Detect which cell encompasses the target text, then output its [X, Y] center coordinate. 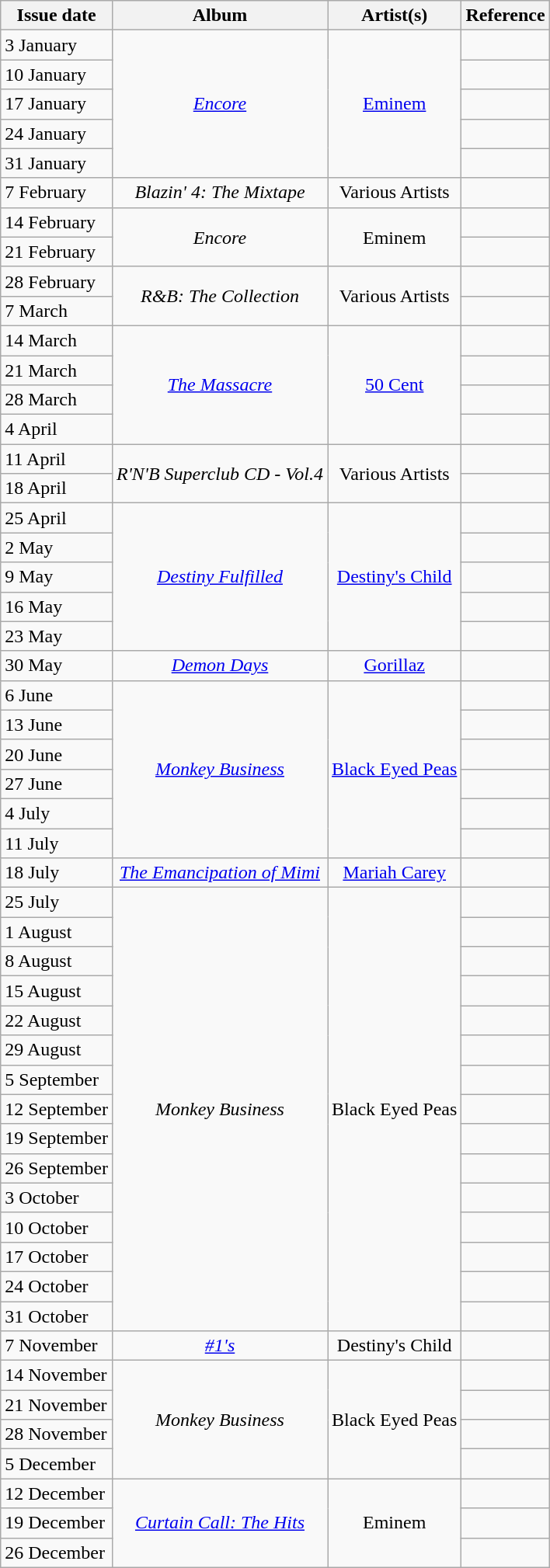
23 May [57, 636]
R&B: The Collection [219, 296]
5 September [57, 1080]
Mariah Carey [395, 873]
Gorillaz [395, 666]
3 January [57, 45]
Reference [505, 16]
21 March [57, 370]
16 May [57, 607]
3 October [57, 1198]
19 December [57, 1523]
Demon Days [219, 666]
7 March [57, 311]
30 May [57, 666]
14 February [57, 222]
31 October [57, 1316]
#1's [219, 1346]
Issue date [57, 16]
The Emancipation of Mimi [219, 873]
7 February [57, 193]
26 September [57, 1168]
Destiny Fulfilled [219, 577]
7 November [57, 1346]
14 November [57, 1375]
Album [219, 16]
The Massacre [219, 384]
26 December [57, 1552]
28 March [57, 400]
50 Cent [395, 384]
18 April [57, 488]
1 August [57, 932]
28 February [57, 281]
27 June [57, 784]
13 June [57, 725]
28 November [57, 1434]
10 January [57, 75]
4 July [57, 813]
14 March [57, 340]
2 May [57, 548]
24 October [57, 1286]
21 November [57, 1405]
R'N'B Superclub CD - Vol.4 [219, 474]
17 January [57, 104]
31 January [57, 163]
17 October [57, 1257]
25 July [57, 902]
11 April [57, 459]
25 April [57, 518]
12 September [57, 1109]
19 September [57, 1139]
11 July [57, 843]
Curtain Call: The Hits [219, 1523]
4 April [57, 429]
20 June [57, 754]
8 August [57, 961]
29 August [57, 1050]
9 May [57, 577]
5 December [57, 1464]
6 June [57, 695]
10 October [57, 1227]
Artist(s) [395, 16]
Blazin' 4: The Mixtape [219, 193]
21 February [57, 252]
18 July [57, 873]
22 August [57, 1020]
15 August [57, 991]
24 January [57, 134]
12 December [57, 1493]
